Return the (x, y) coordinate for the center point of the cell that contains the specified text.  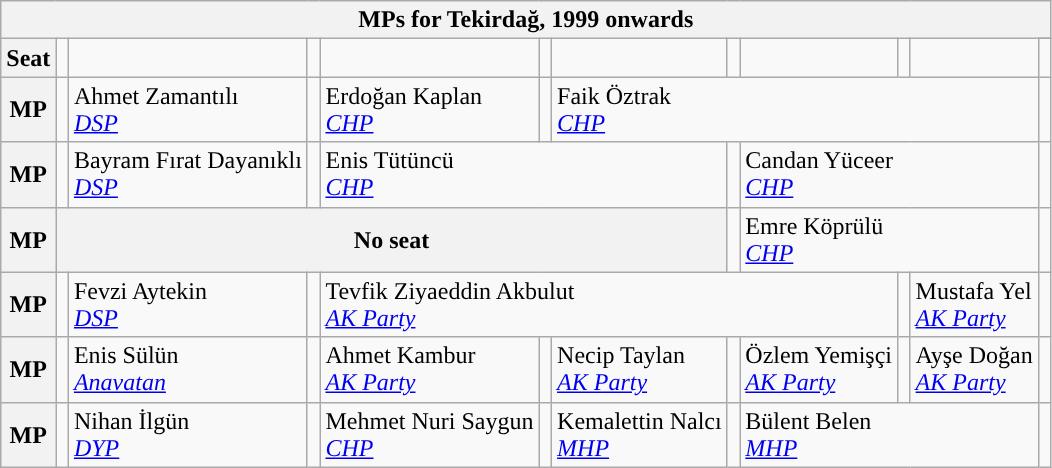
Kemalettin NalcıMHP (640, 434)
Necip TaylanAK Party (640, 370)
Faik ÖztrakCHP (796, 110)
Candan YüceerCHP (889, 174)
MPs for Tekirdağ, 1999 onwards (526, 20)
Mehmet Nuri SaygunCHP (430, 434)
Ahmet KamburAK Party (430, 370)
Seat (28, 58)
Enis SülünAnavatan (188, 370)
Bülent BelenMHP (889, 434)
Enis TütüncüCHP (524, 174)
Emre KöprülüCHP (889, 240)
Tevfik Ziyaeddin AkbulutAK Party (609, 304)
No seat (392, 240)
Nihan İlgünDYP (188, 434)
Fevzi AytekinDSP (188, 304)
Erdoğan KaplanCHP (430, 110)
Bayram Fırat DayanıklıDSP (188, 174)
Özlem YemişçiAK Party (819, 370)
Ahmet ZamantılıDSP (188, 110)
Ayşe DoğanAK Party (974, 370)
Mustafa YelAK Party (974, 304)
